Detect which cell encompasses the target text, then output its [x, y] center coordinate. 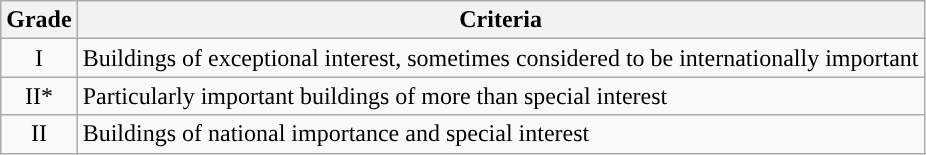
II [39, 134]
Particularly important buildings of more than special interest [500, 96]
Grade [39, 20]
Criteria [500, 20]
I [39, 58]
Buildings of national importance and special interest [500, 134]
II* [39, 96]
Buildings of exceptional interest, sometimes considered to be internationally important [500, 58]
